Determine the [x, y] coordinate at the center of the cell enclosing the given text.  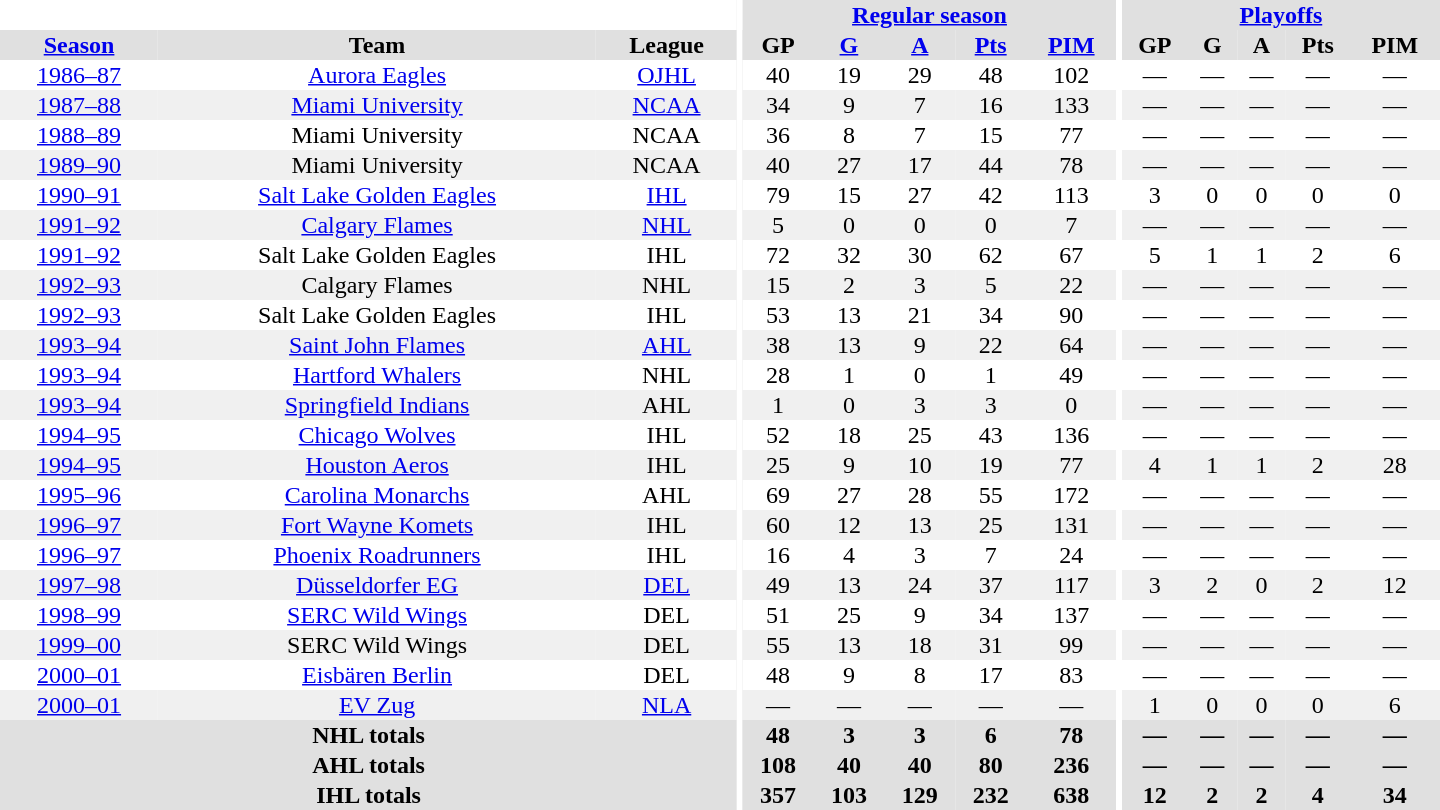
38 [778, 345]
67 [1071, 255]
Playoffs [1281, 15]
42 [990, 195]
1987–88 [79, 105]
236 [1071, 765]
60 [778, 525]
NLA [666, 705]
62 [990, 255]
NHL totals [368, 735]
638 [1071, 795]
117 [1071, 585]
103 [848, 795]
1989–90 [79, 165]
31 [990, 645]
Aurora Eagles [377, 75]
Hartford Whalers [377, 375]
1990–91 [79, 195]
1997–98 [79, 585]
32 [848, 255]
IHL totals [368, 795]
90 [1071, 315]
172 [1071, 495]
43 [990, 435]
Team [377, 45]
1998–99 [79, 615]
113 [1071, 195]
1999–00 [79, 645]
Saint John Flames [377, 345]
1988–89 [79, 135]
52 [778, 435]
League [666, 45]
Houston Aeros [377, 465]
83 [1071, 675]
Carolina Monarchs [377, 495]
99 [1071, 645]
Düsseldorfer EG [377, 585]
53 [778, 315]
44 [990, 165]
69 [778, 495]
AHL totals [368, 765]
131 [1071, 525]
80 [990, 765]
Chicago Wolves [377, 435]
102 [1071, 75]
137 [1071, 615]
Phoenix Roadrunners [377, 555]
10 [920, 465]
64 [1071, 345]
232 [990, 795]
36 [778, 135]
Eisbären Berlin [377, 675]
Fort Wayne Komets [377, 525]
51 [778, 615]
OJHL [666, 75]
Season [79, 45]
72 [778, 255]
1986–87 [79, 75]
108 [778, 765]
136 [1071, 435]
1995–96 [79, 495]
Springfield Indians [377, 405]
129 [920, 795]
21 [920, 315]
79 [778, 195]
133 [1071, 105]
37 [990, 585]
Regular season [930, 15]
357 [778, 795]
30 [920, 255]
EV Zug [377, 705]
29 [920, 75]
